Determine the [X, Y] coordinate at the center of the cell enclosing the given text.  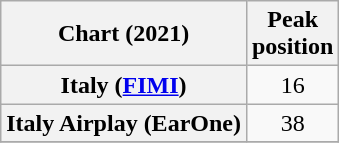
Peakposition [292, 34]
Chart (2021) [124, 34]
38 [292, 123]
Italy Airplay (EarOne) [124, 123]
Italy (FIMI) [124, 85]
16 [292, 85]
